Identify which cell holds the provided text, then report its (X, Y) central coordinate. 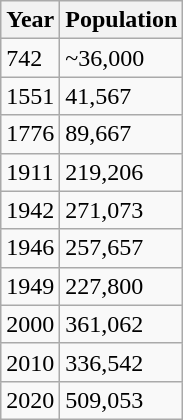
219,206 (122, 172)
Population (122, 20)
257,657 (122, 248)
361,062 (122, 324)
1551 (30, 96)
2020 (30, 400)
1911 (30, 172)
1946 (30, 248)
2000 (30, 324)
41,567 (122, 96)
1942 (30, 210)
509,053 (122, 400)
89,667 (122, 134)
742 (30, 58)
271,073 (122, 210)
Year (30, 20)
336,542 (122, 362)
1949 (30, 286)
1776 (30, 134)
2010 (30, 362)
~36,000 (122, 58)
227,800 (122, 286)
